Pinpoint the cell where the given text exists, returning its (x, y) midpoint coordinate. 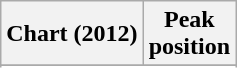
Peakposition (189, 34)
Chart (2012) (72, 34)
